Provide the [X, Y] coordinate of the cell's center where the given text is located.  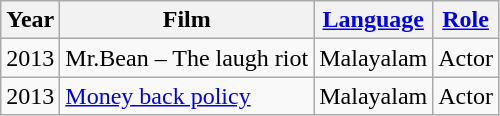
Money back policy [187, 96]
Year [30, 20]
Role [466, 20]
Language [374, 20]
Mr.Bean – The laugh riot [187, 58]
Film [187, 20]
